Search for the cell housing the specified text and yield its (x, y) center coordinate. 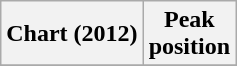
Chart (2012) (72, 34)
Peakposition (189, 34)
